Identify which cell holds the provided text, then report its (X, Y) central coordinate. 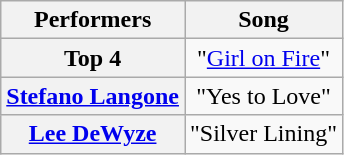
Song (263, 20)
"Girl on Fire" (263, 58)
"Silver Lining" (263, 134)
Performers (93, 20)
Stefano Langone (93, 96)
"Yes to Love" (263, 96)
Top 4 (93, 58)
Lee DeWyze (93, 134)
